Detect which cell encompasses the target text, then output its [X, Y] center coordinate. 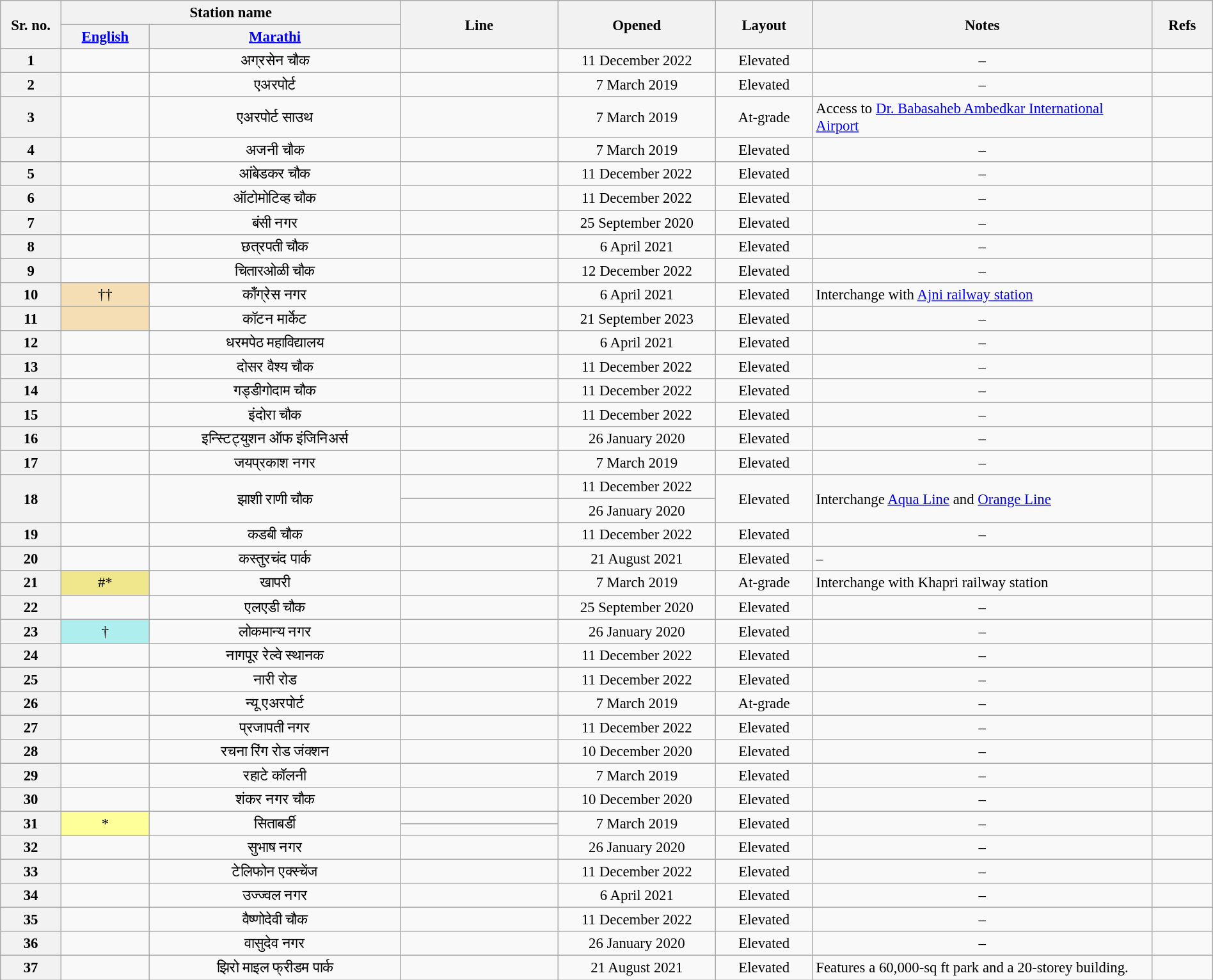
12 [31, 343]
31 [31, 824]
#* [105, 583]
11 [31, 319]
6 [31, 198]
टेलिफोन एक्स्चेंज [275, 872]
36 [31, 944]
कडबी चौक [275, 535]
जयप्रकाश नगर [275, 463]
एअरपोर्ट [275, 85]
झिरो माइल फ्रीडम पार्क [275, 968]
लोकमान्य नगर [275, 631]
कॉटन मार्केट [275, 319]
23 [31, 631]
Notes [982, 24]
2 [31, 85]
रहाटे कॉलनी [275, 775]
35 [31, 920]
18 [31, 499]
37 [31, 968]
21 [31, 583]
Interchange with Khapri railway station [982, 583]
29 [31, 775]
* [105, 824]
12 December 2022 [637, 271]
32 [31, 848]
17 [31, 463]
वैष्णोदेवी चौक [275, 920]
26 [31, 704]
28 [31, 752]
अजनी चौक [275, 150]
नागपूर रेल्वे स्थानक [275, 655]
काँग्रेस नगर [275, 294]
खापरी [275, 583]
22 [31, 607]
25 [31, 679]
15 [31, 415]
दोसर वैश्य चौक [275, 367]
सिताबर्डी [275, 824]
†† [105, 294]
कस्तुरचंद पार्क [275, 559]
English [105, 37]
Station name [230, 13]
वासुदेव नगर [275, 944]
इंदोरा चौक [275, 415]
Access to Dr. Babasaheb Ambedkar International Airport [982, 118]
13 [31, 367]
बंसी नगर [275, 223]
रचना रिंग रोड जंक्शन [275, 752]
34 [31, 896]
नारी रोड [275, 679]
† [105, 631]
21 September 2023 [637, 319]
Features a 60,000-sq ft park and a 20-storey building. [982, 968]
प्रजापती नगर [275, 727]
धरमपेठ महाविद्यालय [275, 343]
सुभाष नगर [275, 848]
छत्रपती चौक [275, 246]
20 [31, 559]
7 [31, 223]
24 [31, 655]
Sr. no. [31, 24]
Marathi [275, 37]
Interchange Aqua Line and Orange Line [982, 499]
14 [31, 391]
8 [31, 246]
आंबेडकर चौक [275, 175]
10 [31, 294]
अग्रसेन चौक [275, 61]
9 [31, 271]
Layout [764, 24]
झाशी राणी चौक [275, 499]
उज्ज्वल नगर [275, 896]
Opened [637, 24]
इन्स्टिट्युशन ऑफ इंजिनिअर्स [275, 439]
Interchange with Ajni railway station [982, 294]
एअरपोर्ट साउथ [275, 118]
न्यू एअरपोर्ट [275, 704]
16 [31, 439]
30 [31, 800]
Line [479, 24]
1 [31, 61]
गड्डीगोदाम चौक [275, 391]
5 [31, 175]
3 [31, 118]
Refs [1182, 24]
4 [31, 150]
27 [31, 727]
ऑटोमोटिव्ह चौक [275, 198]
शंकर नगर चौक [275, 800]
एलएडी चौक [275, 607]
चितारओळी चौक [275, 271]
19 [31, 535]
33 [31, 872]
